Identify which cell holds the provided text, then report its (x, y) central coordinate. 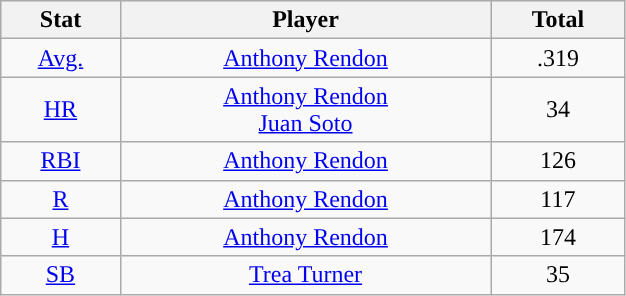
Total (558, 20)
Player (306, 20)
.319 (558, 58)
Anthony RendonJuan Soto (306, 110)
126 (558, 161)
R (60, 199)
H (60, 237)
SB (60, 275)
34 (558, 110)
174 (558, 237)
Trea Turner (306, 275)
RBI (60, 161)
HR (60, 110)
117 (558, 199)
35 (558, 275)
Stat (60, 20)
Avg. (60, 58)
